Return [x, y] of the center of cell containing provided text 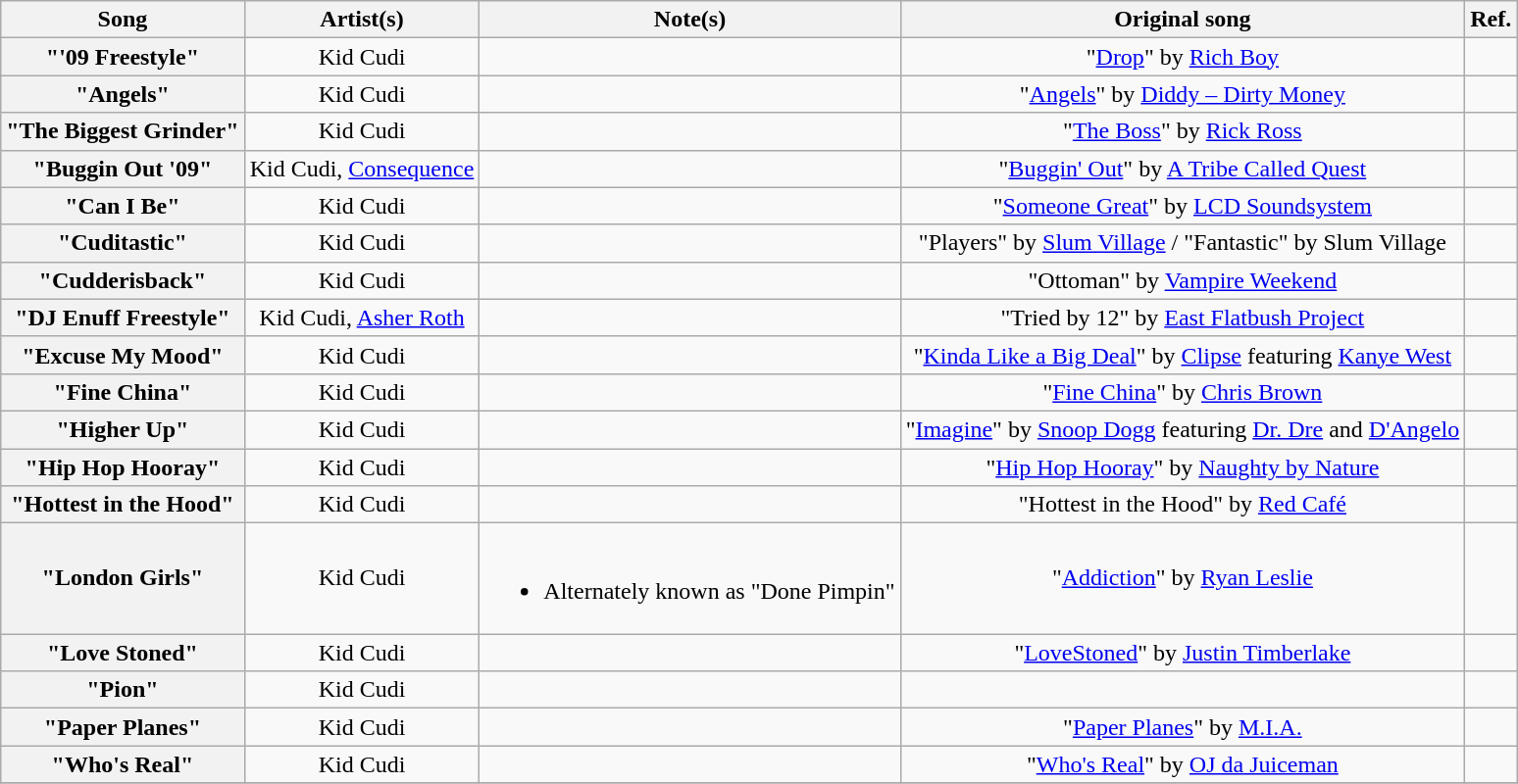
"Excuse My Mood" [123, 355]
"Angels" by Diddy – Dirty Money [1183, 94]
"Hip Hop Hooray" by Naughty by Nature [1183, 467]
"Kinda Like a Big Deal" by Clipse featuring Kanye West [1183, 355]
Artist(s) [362, 20]
"Angels" [123, 94]
"Cuditastic" [123, 243]
Ref. [1491, 20]
"Tried by 12" by East Flatbush Project [1183, 318]
"Hottest in the Hood" by Red Café [1183, 505]
"Who's Real" [123, 764]
"The Biggest Grinder" [123, 131]
Song [123, 20]
Kid Cudi, Asher Roth [362, 318]
"Someone Great" by LCD Soundsystem [1183, 206]
"Hip Hop Hooray" [123, 467]
"Fine China" by Chris Brown [1183, 392]
"Drop" by Rich Boy [1183, 57]
"'09 Freestyle" [123, 57]
"DJ Enuff Freestyle" [123, 318]
Kid Cudi, Consequence [362, 169]
"Who's Real" by OJ da Juiceman [1183, 764]
"Paper Planes" [123, 727]
"Paper Planes" by M.I.A. [1183, 727]
"Love Stoned" [123, 653]
"Can I Be" [123, 206]
"Higher Up" [123, 429]
"Pion" [123, 690]
"Fine China" [123, 392]
"London Girls" [123, 578]
Alternately known as "Done Pimpin" [690, 578]
"Buggin Out '09" [123, 169]
"Cudderisback" [123, 280]
Original song [1183, 20]
"LoveStoned" by Justin Timberlake [1183, 653]
"Imagine" by Snoop Dogg featuring Dr. Dre and D'Angelo [1183, 429]
"Players" by Slum Village / "Fantastic" by Slum Village [1183, 243]
"Addiction" by Ryan Leslie [1183, 578]
"Hottest in the Hood" [123, 505]
Note(s) [690, 20]
"Ottoman" by Vampire Weekend [1183, 280]
"The Boss" by Rick Ross [1183, 131]
"Buggin' Out" by A Tribe Called Quest [1183, 169]
